Determine the [X, Y] coordinate at the center of the cell enclosing the given text.  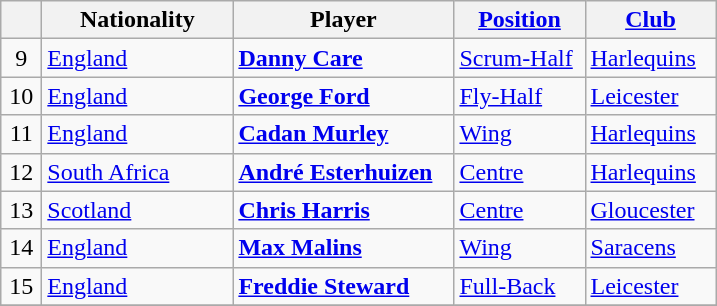
Position [520, 20]
Gloucester [650, 210]
14 [22, 248]
11 [22, 134]
South Africa [138, 172]
15 [22, 286]
9 [22, 58]
12 [22, 172]
Scrum-Half [520, 58]
Saracens [650, 248]
10 [22, 96]
Max Malins [344, 248]
Fly-Half [520, 96]
Danny Care [344, 58]
Full-Back [520, 286]
Club [650, 20]
Scotland [138, 210]
Cadan Murley [344, 134]
Freddie Steward [344, 286]
Chris Harris [344, 210]
Player [344, 20]
George Ford [344, 96]
13 [22, 210]
André Esterhuizen [344, 172]
Nationality [138, 20]
